Locate the cell with the specified text and output its (X, Y) center coordinate. 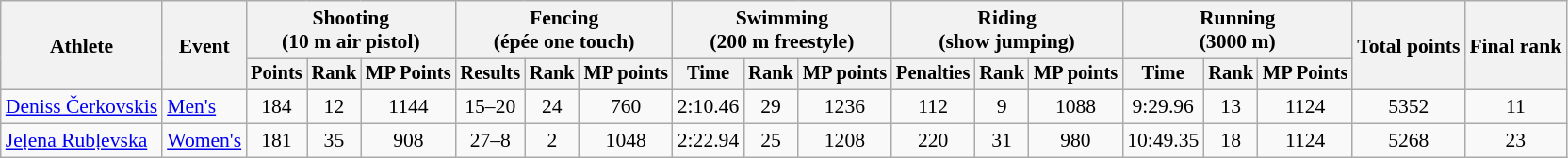
1144 (408, 107)
Final rank (1515, 45)
220 (933, 141)
5268 (1408, 141)
13 (1231, 107)
Swimming(200 m freestyle) (782, 30)
27–8 (490, 141)
9 (1002, 107)
35 (335, 141)
1208 (844, 141)
184 (276, 107)
908 (408, 141)
760 (626, 107)
Points (276, 74)
15–20 (490, 107)
29 (771, 107)
9:29.96 (1163, 107)
11 (1515, 107)
25 (771, 141)
2:10.46 (709, 107)
12 (335, 107)
Deniss Čerkovskis (81, 107)
Jeļena Rubļevska (81, 141)
Fencing(épée one touch) (563, 30)
10:49.35 (1163, 141)
Athlete (81, 45)
112 (933, 107)
980 (1076, 141)
2:22.94 (709, 141)
1236 (844, 107)
Penalties (933, 74)
5352 (1408, 107)
23 (1515, 141)
Results (490, 74)
Total points (1408, 45)
18 (1231, 141)
Women's (204, 141)
31 (1002, 141)
24 (552, 107)
Men's (204, 107)
Riding(show jumping) (1006, 30)
Event (204, 45)
Running(3000 m) (1237, 30)
1088 (1076, 107)
Shooting(10 m air pistol) (351, 30)
181 (276, 141)
1048 (626, 141)
2 (552, 141)
